Find where the given text appears and provide that cell's center as (X, Y) coordinate. 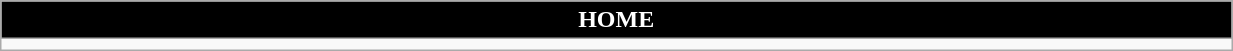
HOME (616, 20)
